Determine the [x, y] coordinate at the center of the cell enclosing the given text.  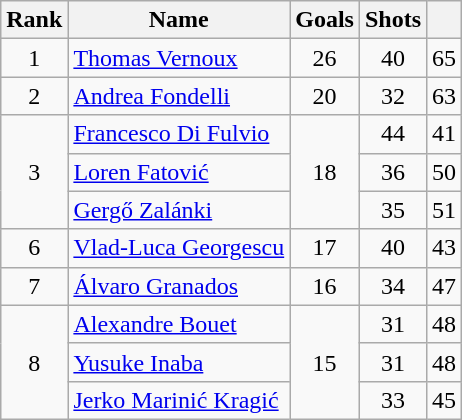
Andrea Fondelli [179, 96]
15 [325, 362]
63 [444, 96]
18 [325, 172]
47 [444, 286]
45 [444, 400]
Yusuke Inaba [179, 362]
6 [34, 248]
Name [179, 20]
50 [444, 172]
36 [392, 172]
51 [444, 210]
7 [34, 286]
Vlad-Luca Georgescu [179, 248]
17 [325, 248]
Thomas Vernoux [179, 58]
20 [325, 96]
41 [444, 134]
34 [392, 286]
Shots [392, 20]
65 [444, 58]
32 [392, 96]
33 [392, 400]
3 [34, 172]
Rank [34, 20]
8 [34, 362]
Francesco Di Fulvio [179, 134]
35 [392, 210]
44 [392, 134]
Alexandre Bouet [179, 324]
Gergő Zalánki [179, 210]
Goals [325, 20]
Álvaro Granados [179, 286]
2 [34, 96]
Jerko Marinić Kragić [179, 400]
26 [325, 58]
Loren Fatović [179, 172]
1 [34, 58]
43 [444, 248]
16 [325, 286]
